Locate the cell with the specified text and output its (x, y) center coordinate. 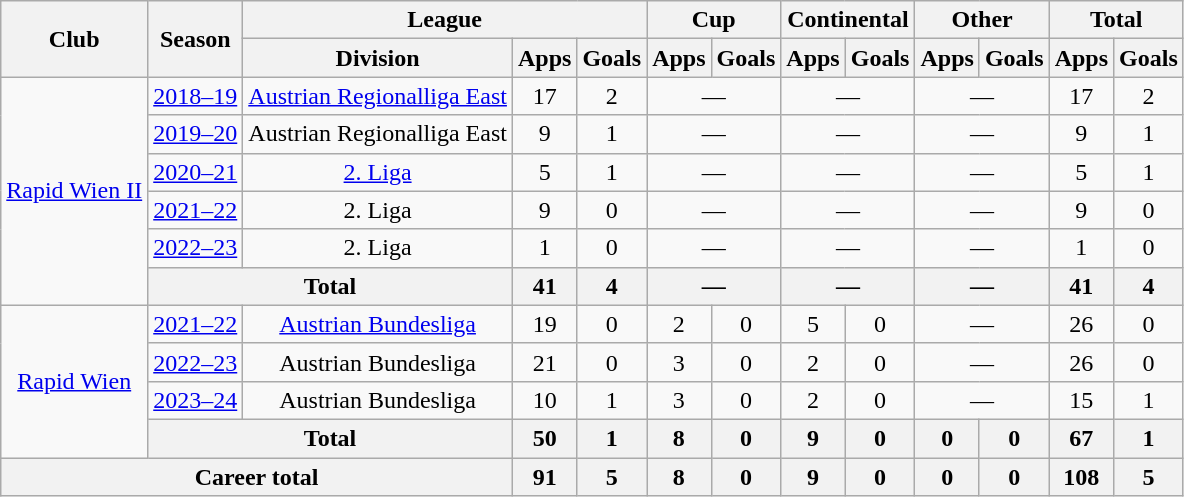
Career total (257, 477)
50 (544, 438)
Rapid Wien II (74, 191)
91 (544, 477)
2019–20 (196, 134)
Cup (714, 20)
Division (378, 58)
2020–21 (196, 172)
10 (544, 400)
Rapid Wien (74, 381)
21 (544, 362)
Club (74, 39)
2023–24 (196, 400)
Other (982, 20)
15 (1081, 400)
League (445, 20)
Season (196, 39)
108 (1081, 477)
19 (544, 324)
67 (1081, 438)
2018–19 (196, 96)
Continental (848, 20)
